For the text-containing cell, return its midpoint in (x, y) coordinate format. 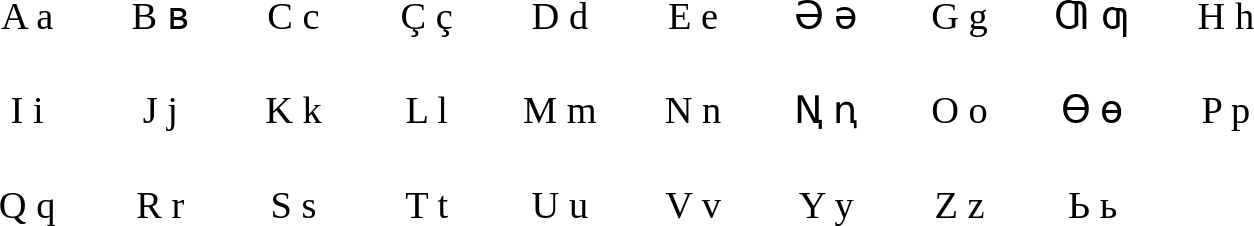
J j (160, 111)
Ꞑ ꞑ (826, 111)
Ɵ ɵ (1093, 111)
N n (693, 111)
L l (427, 111)
O o (959, 111)
M m (560, 111)
K k (293, 111)
